Capture the cell that displays the provided text and extract its [x, y] central coordinate. 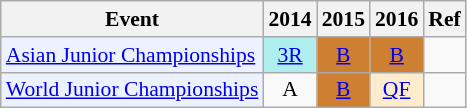
QF [396, 90]
Asian Junior Championships [132, 55]
Ref [444, 19]
Event [132, 19]
A [290, 90]
3R [290, 55]
World Junior Championships [132, 90]
2016 [396, 19]
2014 [290, 19]
2015 [344, 19]
